Extract the [X, Y] coordinate from the center of the cell holding the provided text.  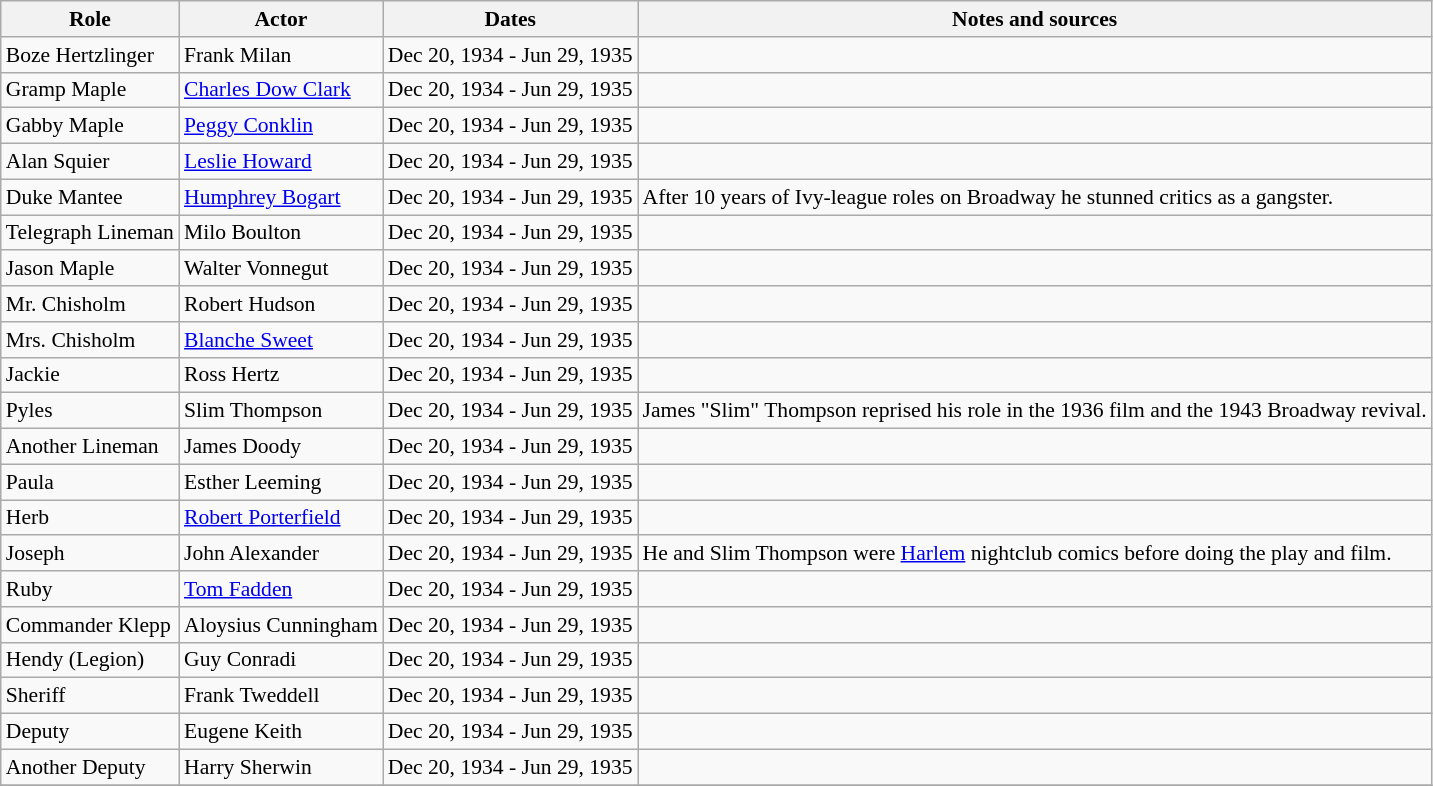
Tom Fadden [281, 589]
Notes and sources [1035, 19]
Alan Squier [90, 162]
Charles Dow Clark [281, 90]
Another Deputy [90, 767]
Sheriff [90, 696]
Hendy (Legion) [90, 660]
Humphrey Bogart [281, 197]
Blanche Sweet [281, 340]
Deputy [90, 732]
Paula [90, 482]
Jackie [90, 375]
Jason Maple [90, 269]
James Doody [281, 447]
He and Slim Thompson were Harlem nightclub comics before doing the play and film. [1035, 554]
John Alexander [281, 554]
Gramp Maple [90, 90]
Frank Tweddell [281, 696]
Telegraph Lineman [90, 233]
Robert Porterfield [281, 518]
Herb [90, 518]
Commander Klepp [90, 625]
After 10 years of Ivy-league roles on Broadway he stunned critics as a gangster. [1035, 197]
Peggy Conklin [281, 126]
Eugene Keith [281, 732]
Robert Hudson [281, 304]
Harry Sherwin [281, 767]
Ruby [90, 589]
Joseph [90, 554]
Role [90, 19]
Another Lineman [90, 447]
Frank Milan [281, 55]
Gabby Maple [90, 126]
James "Slim" Thompson reprised his role in the 1936 film and the 1943 Broadway revival. [1035, 411]
Ross Hertz [281, 375]
Milo Boulton [281, 233]
Aloysius Cunningham [281, 625]
Esther Leeming [281, 482]
Boze Hertzlinger [90, 55]
Pyles [90, 411]
Walter Vonnegut [281, 269]
Actor [281, 19]
Slim Thompson [281, 411]
Dates [510, 19]
Mrs. Chisholm [90, 340]
Leslie Howard [281, 162]
Guy Conradi [281, 660]
Duke Mantee [90, 197]
Mr. Chisholm [90, 304]
